Detect which cell encompasses the target text, then output its [X, Y] center coordinate. 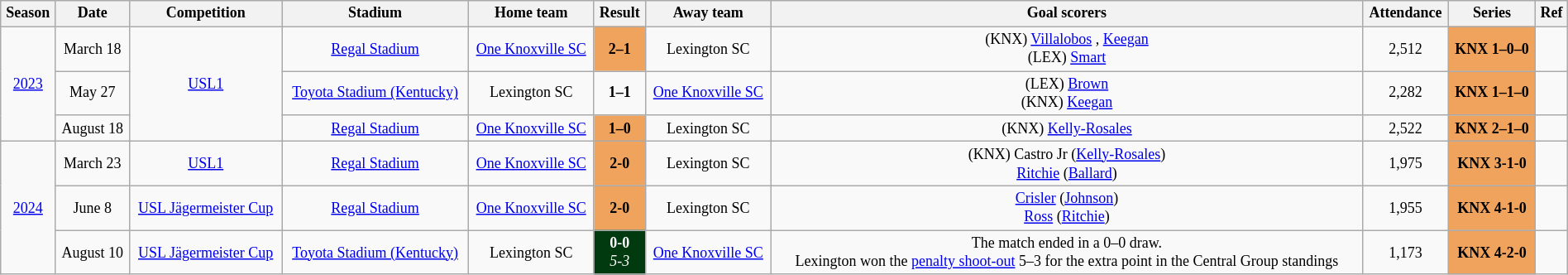
2,282 [1405, 94]
2,522 [1405, 128]
2,512 [1405, 49]
Crisler (Johnson)Ross (Ritchie) [1067, 208]
(KNX) Villalobos , Keegan (LEX) Smart [1067, 49]
March 18 [93, 49]
1,975 [1405, 163]
(LEX) Brown (KNX) Keegan [1067, 94]
Home team [531, 13]
Season [28, 13]
(KNX) Kelly-Rosales [1067, 128]
0-05-3 [619, 253]
KNX 1–0–0 [1492, 49]
March 23 [93, 163]
Date [93, 13]
Competition [205, 13]
2023 [28, 84]
KNX 4-2-0 [1492, 253]
KNX 2–1–0 [1492, 128]
Away team [708, 13]
May 27 [93, 94]
The match ended in a 0–0 draw.Lexington won the penalty shoot-out 5–3 for the extra point in the Central Group standings [1067, 253]
Goal scorers [1067, 13]
KNX 3-1-0 [1492, 163]
Result [619, 13]
August 18 [93, 128]
2024 [28, 207]
Attendance [1405, 13]
1–1 [619, 94]
2–1 [619, 49]
KNX 4-1-0 [1492, 208]
August 10 [93, 253]
June 8 [93, 208]
1,955 [1405, 208]
Stadium [375, 13]
Series [1492, 13]
(KNX) Castro Jr (Kelly-Rosales)Ritchie (Ballard) [1067, 163]
KNX 1–1–0 [1492, 94]
1–0 [619, 128]
Ref [1551, 13]
1,173 [1405, 253]
